Detect which cell encompasses the target text, then output its (x, y) center coordinate. 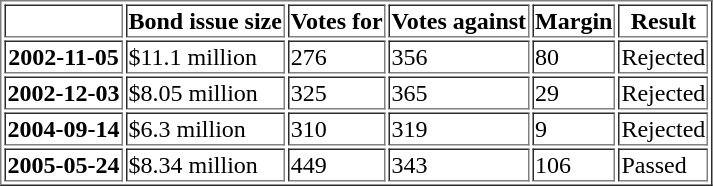
Passed (663, 164)
365 (459, 92)
29 (574, 92)
356 (459, 56)
Bond issue size (204, 20)
325 (337, 92)
343 (459, 164)
Margin (574, 20)
$8.34 million (204, 164)
Votes against (459, 20)
2002-12-03 (63, 92)
2005-05-24 (63, 164)
$8.05 million (204, 92)
276 (337, 56)
Votes for (337, 20)
Result (663, 20)
2004-09-14 (63, 128)
9 (574, 128)
310 (337, 128)
106 (574, 164)
$6.3 million (204, 128)
319 (459, 128)
80 (574, 56)
449 (337, 164)
2002-11-05 (63, 56)
$11.1 million (204, 56)
